From the cell containing the given text, extract its center point as [x, y] coordinate. 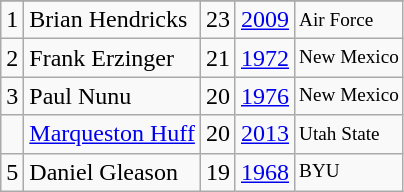
Marqueston Huff [112, 134]
Frank Erzinger [112, 58]
Air Force [350, 20]
1976 [264, 96]
1968 [264, 172]
2013 [264, 134]
Daniel Gleason [112, 172]
2 [12, 58]
19 [218, 172]
5 [12, 172]
Utah State [350, 134]
Paul Nunu [112, 96]
3 [12, 96]
Brian Hendricks [112, 20]
23 [218, 20]
BYU [350, 172]
21 [218, 58]
2009 [264, 20]
1 [12, 20]
1972 [264, 58]
